Return (X, Y) of the center of cell containing provided text 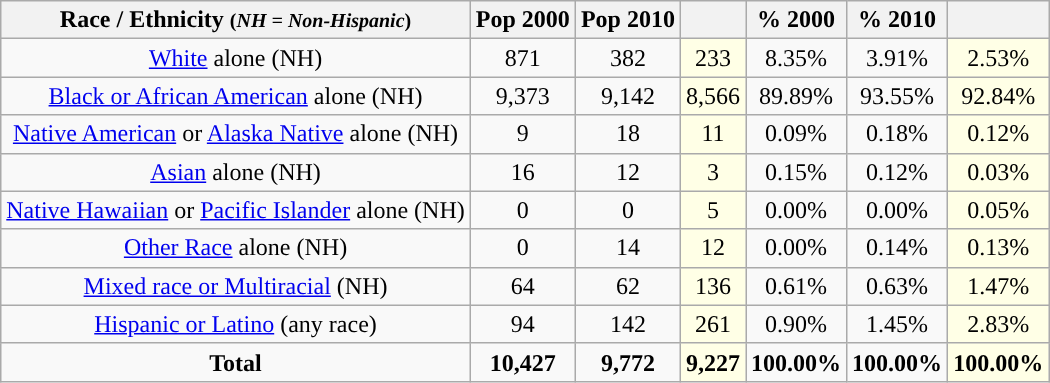
0.15% (796, 172)
3.91% (898, 58)
14 (628, 248)
9,373 (522, 96)
Other Race alone (NH) (236, 248)
0.90% (796, 324)
94 (522, 324)
Pop 2010 (628, 20)
0.18% (898, 134)
142 (628, 324)
0.09% (796, 134)
11 (712, 134)
89.89% (796, 96)
Total (236, 362)
382 (628, 58)
9,142 (628, 96)
0.05% (998, 210)
2.53% (998, 58)
0.13% (998, 248)
% 2010 (898, 20)
16 (522, 172)
0.14% (898, 248)
5 (712, 210)
136 (712, 286)
3 (712, 172)
9,227 (712, 362)
10,427 (522, 362)
Black or African American alone (NH) (236, 96)
Mixed race or Multiracial (NH) (236, 286)
% 2000 (796, 20)
Asian alone (NH) (236, 172)
Race / Ethnicity (NH = Non-Hispanic) (236, 20)
9 (522, 134)
62 (628, 286)
8.35% (796, 58)
8,566 (712, 96)
Native Hawaiian or Pacific Islander alone (NH) (236, 210)
0.03% (998, 172)
93.55% (898, 96)
0.61% (796, 286)
64 (522, 286)
233 (712, 58)
0.63% (898, 286)
92.84% (998, 96)
Native American or Alaska Native alone (NH) (236, 134)
1.47% (998, 286)
2.83% (998, 324)
261 (712, 324)
White alone (NH) (236, 58)
871 (522, 58)
Hispanic or Latino (any race) (236, 324)
Pop 2000 (522, 20)
1.45% (898, 324)
9,772 (628, 362)
18 (628, 134)
